From the cell containing the given text, extract its center point as [x, y] coordinate. 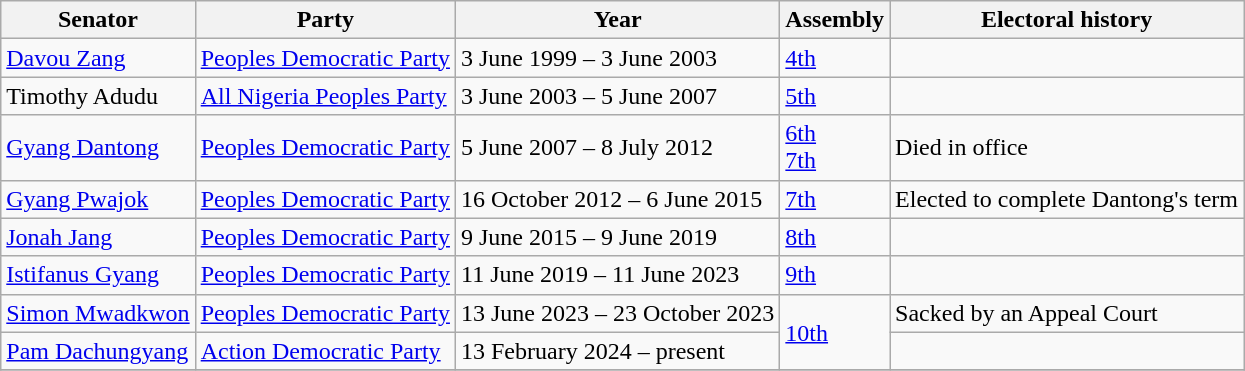
Year [617, 20]
Elected to complete Dantong's term [1067, 199]
Died in office [1067, 148]
Assembly [835, 20]
13 February 2024 – present [617, 351]
Simon Mwadkwon [98, 313]
Action Democratic Party [325, 351]
3 June 2003 – 5 June 2007 [617, 96]
13 June 2023 – 23 October 2023 [617, 313]
Party [325, 20]
Pam Dachungyang [98, 351]
Sacked by an Appeal Court [1067, 313]
9 June 2015 – 9 June 2019 [617, 237]
5th [835, 96]
4th [835, 58]
Istifanus Gyang [98, 275]
Senator [98, 20]
8th [835, 237]
Electoral history [1067, 20]
Timothy Adudu [98, 96]
Gyang Pwajok [98, 199]
5 June 2007 – 8 July 2012 [617, 148]
16 October 2012 – 6 June 2015 [617, 199]
7th [835, 199]
Gyang Dantong [98, 148]
9th [835, 275]
Jonah Jang [98, 237]
3 June 1999 – 3 June 2003 [617, 58]
11 June 2019 – 11 June 2023 [617, 275]
6th7th [835, 148]
Davou Zang [98, 58]
10th [835, 332]
All Nigeria Peoples Party [325, 96]
